Scan for the cell matching the given text and deliver its [x, y] coordinate at center. 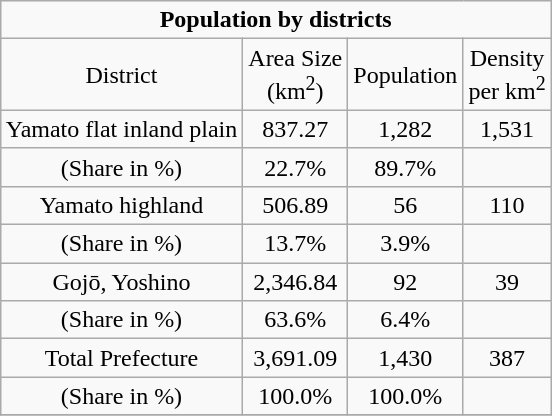
13.7% [296, 244]
110 [507, 205]
837.27 [296, 129]
Gojō, Yoshino [122, 282]
387 [507, 358]
63.6% [296, 320]
39 [507, 282]
506.89 [296, 205]
Area Size(km2) [296, 75]
Densityper km2 [507, 75]
3.9% [406, 244]
Yamato flat inland plain [122, 129]
Population [406, 75]
1,430 [406, 358]
Total Prefecture [122, 358]
1,282 [406, 129]
District [122, 75]
6.4% [406, 320]
3,691.09 [296, 358]
56 [406, 205]
1,531 [507, 129]
92 [406, 282]
Population by districts [276, 20]
2,346.84 [296, 282]
Yamato highland [122, 205]
89.7% [406, 167]
22.7% [296, 167]
